Return the [X, Y] coordinate for the center point of the cell that contains the specified text.  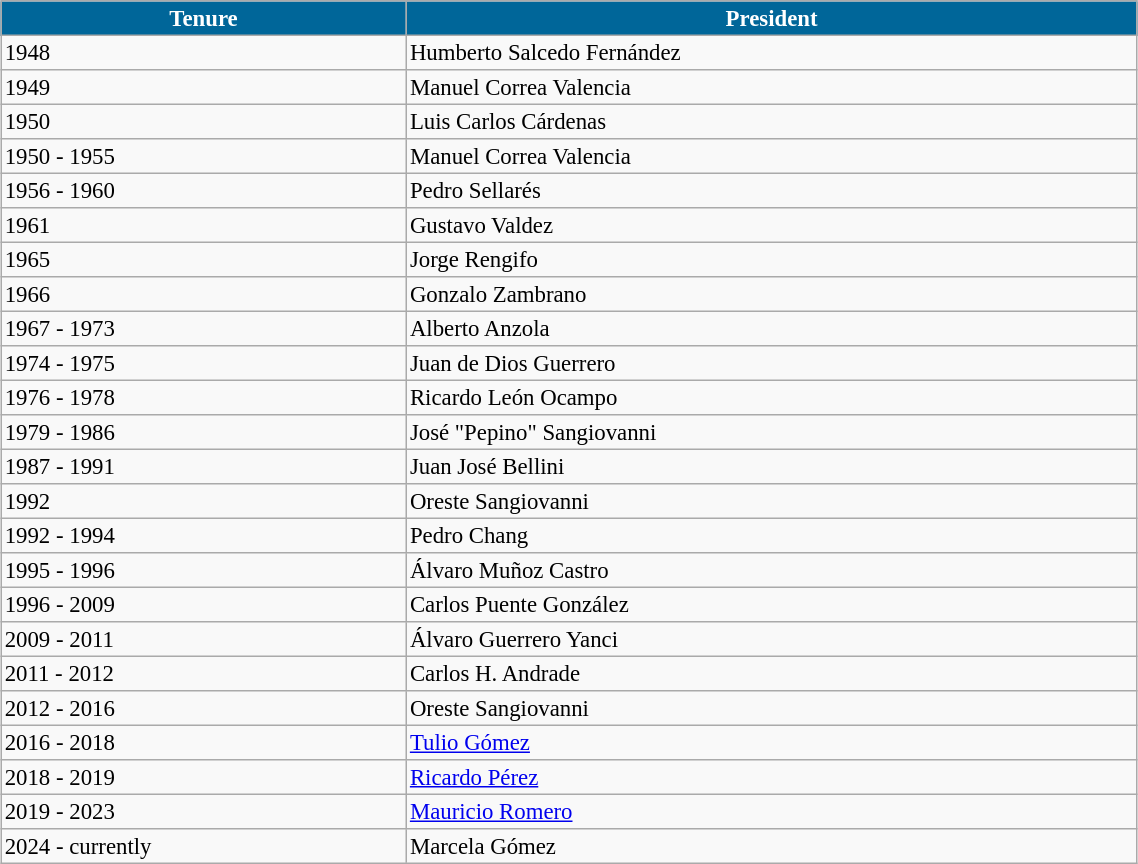
2024 - currently [204, 846]
Pedro Sellarés [772, 190]
Ricardo Pérez [772, 777]
1950 [204, 121]
1961 [204, 225]
1987 - 1991 [204, 466]
Tulio Gómez [772, 742]
2019 - 2023 [204, 811]
Alberto Anzola [772, 328]
José "Pepino" Sangiovanni [772, 432]
Ricardo León Ocampo [772, 397]
Gustavo Valdez [772, 225]
1974 - 1975 [204, 363]
Mauricio Romero [772, 811]
2009 - 2011 [204, 639]
Álvaro Muñoz Castro [772, 570]
Juan José Bellini [772, 466]
1965 [204, 259]
1979 - 1986 [204, 432]
Juan de Dios Guerrero [772, 363]
Pedro Chang [772, 535]
1948 [204, 52]
President [772, 18]
1949 [204, 87]
1966 [204, 294]
Humberto Salcedo Fernández [772, 52]
1950 - 1955 [204, 156]
1992 [204, 501]
1967 - 1973 [204, 328]
1976 - 1978 [204, 397]
Luis Carlos Cárdenas [772, 121]
2016 - 2018 [204, 742]
Álvaro Guerrero Yanci [772, 639]
Tenure [204, 18]
1992 - 1994 [204, 535]
Marcela Gómez [772, 846]
Jorge Rengifo [772, 259]
Carlos Puente González [772, 604]
Gonzalo Zambrano [772, 294]
1996 - 2009 [204, 604]
Carlos H. Andrade [772, 673]
1956 - 1960 [204, 190]
2018 - 2019 [204, 777]
1995 - 1996 [204, 570]
2012 - 2016 [204, 708]
2011 - 2012 [204, 673]
